Scan for the cell matching the given text and deliver its (X, Y) coordinate at center. 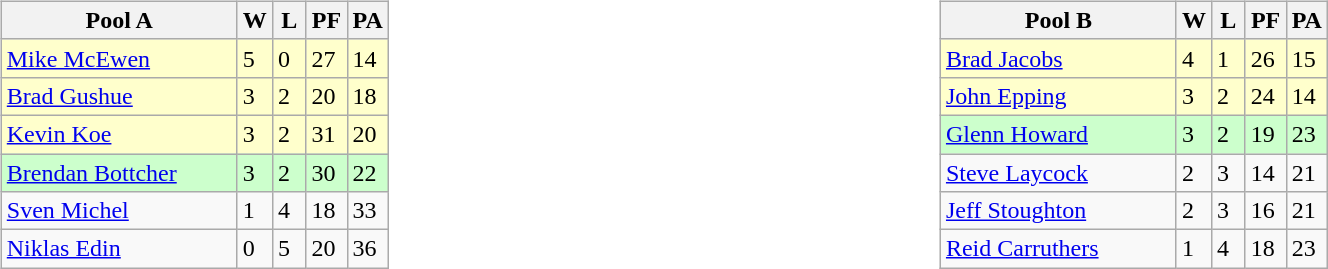
30 (326, 173)
24 (1266, 96)
33 (368, 211)
16 (1266, 211)
Jeff Stoughton (1058, 211)
Pool B (1058, 20)
Mike McEwen (119, 58)
Reid Carruthers (1058, 249)
Pool A (119, 20)
26 (1266, 58)
31 (326, 134)
36 (368, 249)
Steve Laycock (1058, 173)
Niklas Edin (119, 249)
Brendan Bottcher (119, 173)
Brad Gushue (119, 96)
19 (1266, 134)
John Epping (1058, 96)
Sven Michel (119, 211)
15 (1306, 58)
Brad Jacobs (1058, 58)
Glenn Howard (1058, 134)
27 (326, 58)
22 (368, 173)
Kevin Koe (119, 134)
